From the cell containing the given text, extract its center point as [x, y] coordinate. 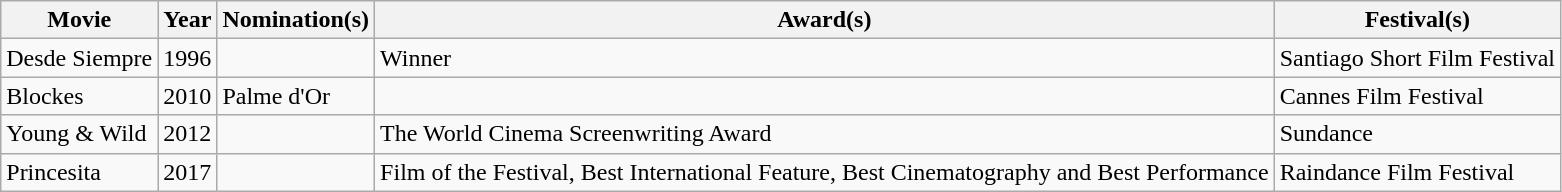
Blockes [80, 96]
Film of the Festival, Best International Feature, Best Cinematography and Best Performance [825, 172]
Young & Wild [80, 134]
Cannes Film Festival [1417, 96]
1996 [188, 58]
Santiago Short Film Festival [1417, 58]
Winner [825, 58]
Movie [80, 20]
2017 [188, 172]
Princesita [80, 172]
Raindance Film Festival [1417, 172]
2012 [188, 134]
Festival(s) [1417, 20]
Palme d'Or [296, 96]
Desde Siempre [80, 58]
Nomination(s) [296, 20]
The World Cinema Screenwriting Award [825, 134]
2010 [188, 96]
Sundance [1417, 134]
Year [188, 20]
Award(s) [825, 20]
